Provide the (x, y) coordinate of the cell's center where the given text is located.  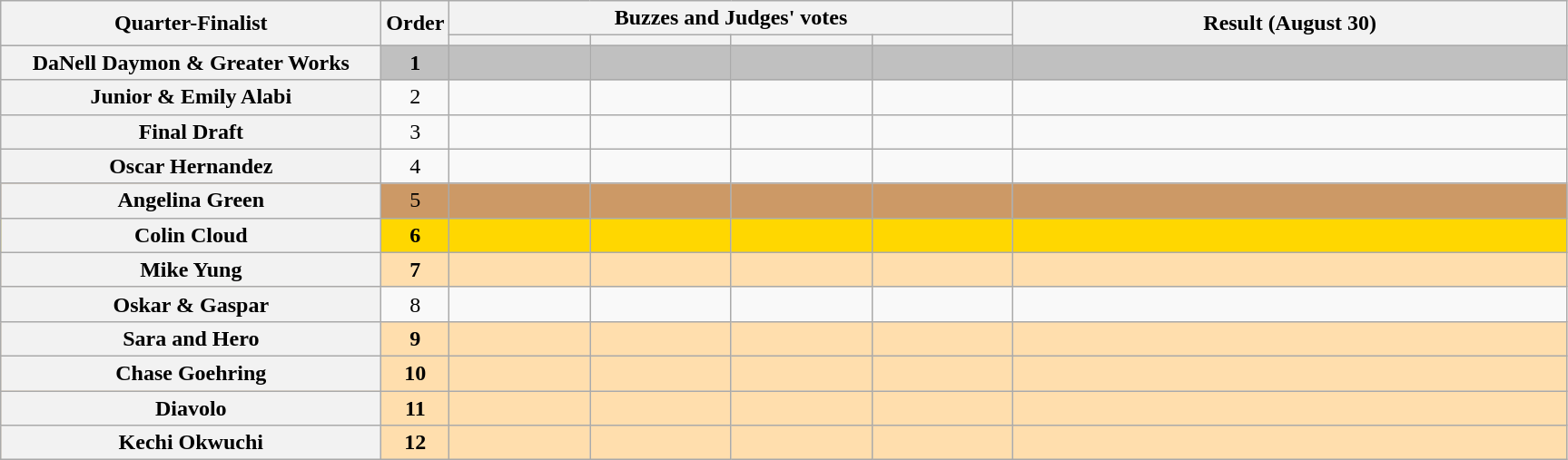
Buzzes and Judges' votes (731, 18)
2 (416, 97)
9 (416, 338)
8 (416, 304)
Quarter-Finalist (191, 24)
12 (416, 443)
6 (416, 235)
Diavolo (191, 407)
Sara and Hero (191, 338)
Oskar & Gaspar (191, 304)
Junior & Emily Alabi (191, 97)
10 (416, 373)
Colin Cloud (191, 235)
Kechi Okwuchi (191, 443)
Order (416, 24)
Oscar Hernandez (191, 166)
Angelina Green (191, 201)
Mike Yung (191, 269)
1 (416, 63)
5 (416, 201)
Chase Goehring (191, 373)
Result (August 30) (1289, 24)
DaNell Daymon & Greater Works (191, 63)
11 (416, 407)
Final Draft (191, 132)
7 (416, 269)
3 (416, 132)
4 (416, 166)
